Locate the cell with the specified text and output its [X, Y] center coordinate. 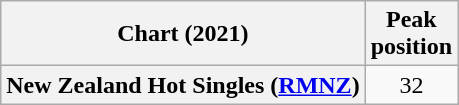
Peakposition [411, 34]
32 [411, 85]
Chart (2021) [183, 34]
New Zealand Hot Singles (RMNZ) [183, 85]
